Capture the cell that displays the provided text and extract its (x, y) central coordinate. 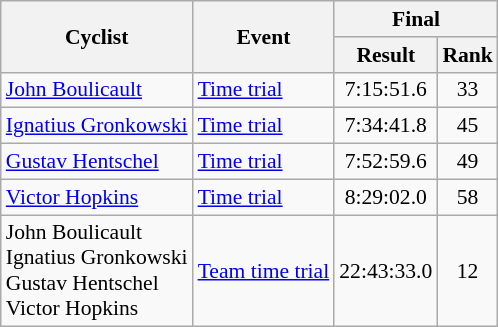
7:34:41.8 (386, 126)
Event (264, 36)
7:52:59.6 (386, 162)
58 (468, 197)
Victor Hopkins (97, 197)
Cyclist (97, 36)
John Boulicault (97, 90)
8:29:02.0 (386, 197)
Result (386, 55)
49 (468, 162)
22:43:33.0 (386, 271)
33 (468, 90)
Team time trial (264, 271)
45 (468, 126)
7:15:51.6 (386, 90)
Gustav Hentschel (97, 162)
Rank (468, 55)
John Boulicault Ignatius Gronkowski Gustav Hentschel Victor Hopkins (97, 271)
Ignatius Gronkowski (97, 126)
12 (468, 271)
Final (416, 19)
